From the cell containing the given text, extract its center point as (X, Y) coordinate. 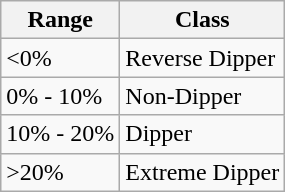
Dipper (202, 134)
<0% (60, 58)
0% - 10% (60, 96)
>20% (60, 172)
Reverse Dipper (202, 58)
Extreme Dipper (202, 172)
Non-Dipper (202, 96)
10% - 20% (60, 134)
Range (60, 20)
Class (202, 20)
